Determine the [x, y] coordinate at the center of the cell enclosing the given text.  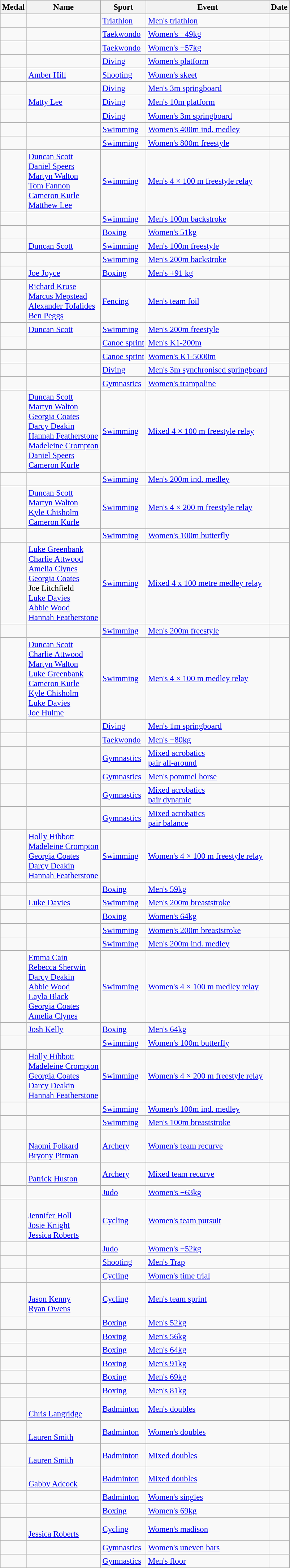
Women's −52kg [208, 1249]
Men's team foil [208, 301]
Men's 69kg [208, 1377]
Josh Kelly [64, 1029]
Duncan ScottMartyn WaltonKyle ChisholmCameron Kurle [64, 508]
Women's team recurve [208, 1146]
Mixed acrobaticspair balance [208, 819]
Men's 81kg [208, 1390]
Women's 69kg [208, 1511]
Men's K1-200m [208, 343]
Jessica Roberts [64, 1529]
Matty Lee [64, 102]
Duncan ScottMartyn WaltonGeorgia CoatesDarcy DeakinHannah FeatherstoneMadeleine CromptonDaniel SpeersCameron Kurle [64, 432]
Men's 4 × 100 m freestyle relay [208, 180]
Men's 200m backstroke [208, 260]
Women's 3m springboard [208, 116]
Gabby Adcock [64, 1479]
Women's 64kg [208, 916]
Mixed team recurve [208, 1174]
Mixed 4 × 100 m freestyle relay [208, 432]
Luke Davies [64, 903]
Women's 51kg [208, 232]
Women's −49kg [208, 34]
Triathlon [123, 21]
Mixed acrobaticspair all-around [208, 758]
Men's 52kg [208, 1323]
Sport [123, 7]
Women's 400m ind. medley [208, 129]
Women's −63kg [208, 1193]
Date [279, 7]
Men's 100m freestyle [208, 246]
Fencing [123, 301]
Men's 56kg [208, 1336]
Women's time trial [208, 1276]
Name [64, 7]
Men's Trap [208, 1262]
Richard KruseMarcus MepsteadAlexander TofalidesBen Peggs [64, 301]
Men's triathlon [208, 21]
Men's 91kg [208, 1363]
Women's uneven bars [208, 1548]
Jason KennyRyan Owens [64, 1299]
Joe Joyce [64, 273]
Women's 200m breaststroke [208, 930]
Jennifer HollJosie KnightJessica Roberts [64, 1221]
Men's 1m springboard [208, 726]
Mixed acrobaticspair dynamic [208, 795]
Men's floor [208, 1561]
Men's pommel horse [208, 777]
Women's 800m freestyle [208, 143]
Women's doubles [208, 1432]
Medal [14, 7]
Women's 4 × 200 m freestyle relay [208, 1076]
Men's 100m backstroke [208, 219]
Women's platform [208, 61]
Women's madison [208, 1529]
Event [208, 7]
Men's 3m synchronised springboard [208, 370]
Naomi FolkardBryony Pitman [64, 1146]
Women's skeet [208, 75]
Men's 4 × 200 m freestyle relay [208, 508]
Women's team pursuit [208, 1221]
Men's 100m breaststroke [208, 1123]
Patrick Huston [64, 1174]
Men's doubles [208, 1409]
Men's 10m platform [208, 102]
Luke GreenbankCharlie AttwoodAmelia ClynesGeorgia CoatesJoe LitchfieldLuke DaviesAbbie WoodHannah Featherstone [64, 583]
Men's team sprint [208, 1299]
Amber Hill [64, 75]
Men's 3m springboard [208, 88]
Women's trampoline [208, 384]
Men's +91 kg [208, 273]
Women's −57kg [208, 48]
Mixed 4 x 100 metre medley relay [208, 583]
Women's singles [208, 1497]
Women's K1-5000m [208, 357]
Duncan ScottDaniel SpeersMartyn WaltonTom FannonCameron KurleMatthew Lee [64, 180]
Men's 200m breaststroke [208, 903]
Men's −80kg [208, 740]
Men's 4 × 100 m medley relay [208, 679]
Chris Langridge [64, 1409]
Duncan ScottCharlie AttwoodMartyn WaltonLuke GreenbankCameron KurleKyle ChisholmLuke DaviesJoe Hulme [64, 679]
Emma CainRebecca SherwinDarcy DeakinAbbie WoodLayla BlackGeorgia CoatesAmelia Clynes [64, 986]
Women's 4 × 100 m medley relay [208, 986]
Men's 59kg [208, 889]
Women's 100m ind. medley [208, 1109]
Women's 4 × 100 m freestyle relay [208, 856]
